Extract the (X, Y) coordinate from the center of the cell holding the provided text.  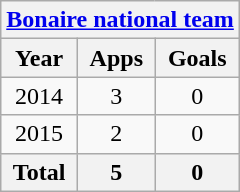
5 (116, 172)
Apps (116, 58)
2014 (40, 96)
2015 (40, 134)
Goals (197, 58)
Bonaire national team (120, 20)
2 (116, 134)
3 (116, 96)
Total (40, 172)
Year (40, 58)
